Determine the (x, y) coordinate at the center of the cell enclosing the given text.  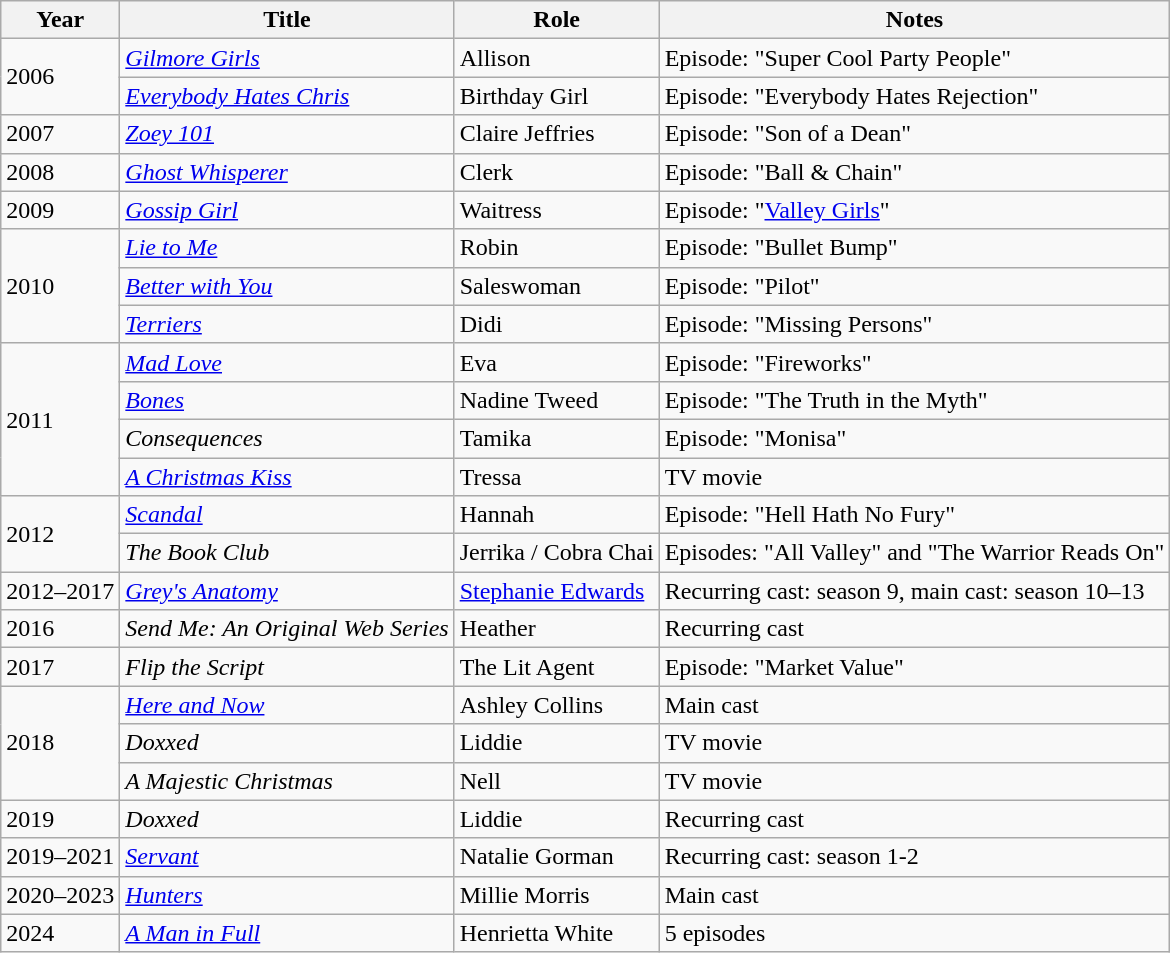
Tressa (556, 477)
Episode: "Hell Hath No Fury" (914, 515)
Everybody Hates Chris (287, 96)
Episode: "Bullet Bump" (914, 248)
Bones (287, 400)
Year (60, 20)
Waitress (556, 210)
Consequences (287, 438)
The Book Club (287, 553)
2019–2021 (60, 857)
The Lit Agent (556, 667)
2018 (60, 743)
Notes (914, 20)
Zoey 101 (287, 134)
Episodes: "All Valley" and "The Warrior Reads On" (914, 553)
Episode: "Monisa" (914, 438)
Ghost Whisperer (287, 172)
Nell (556, 781)
Servant (287, 857)
Episode: "Pilot" (914, 286)
Episode: "The Truth in the Myth" (914, 400)
Eva (556, 362)
Robin (556, 248)
Scandal (287, 515)
Saleswoman (556, 286)
2009 (60, 210)
2007 (60, 134)
Send Me: An Original Web Series (287, 629)
2020–2023 (60, 895)
Tamika (556, 438)
2016 (60, 629)
Birthday Girl (556, 96)
Claire Jeffries (556, 134)
2012–2017 (60, 591)
Better with You (287, 286)
Gilmore Girls (287, 58)
2024 (60, 933)
2008 (60, 172)
Stephanie Edwards (556, 591)
Heather (556, 629)
Clerk (556, 172)
A Majestic Christmas (287, 781)
2012 (60, 534)
5 episodes (914, 933)
Ashley Collins (556, 705)
Hunters (287, 895)
A Christmas Kiss (287, 477)
Episode: "Market Value" (914, 667)
Terriers (287, 324)
Episode: "Super Cool Party People" (914, 58)
Here and Now (287, 705)
Episode: "Missing Persons" (914, 324)
Flip the Script (287, 667)
Grey's Anatomy (287, 591)
2011 (60, 419)
Episode: "Valley Girls" (914, 210)
Didi (556, 324)
Lie to Me (287, 248)
Jerrika / Cobra Chai (556, 553)
Natalie Gorman (556, 857)
Episode: "Fireworks" (914, 362)
Gossip Girl (287, 210)
Episode: "Son of a Dean" (914, 134)
Recurring cast: season 1-2 (914, 857)
Millie Morris (556, 895)
Allison (556, 58)
2006 (60, 77)
2017 (60, 667)
Role (556, 20)
2010 (60, 286)
A Man in Full (287, 933)
Episode: "Everybody Hates Rejection" (914, 96)
Hannah (556, 515)
Mad Love (287, 362)
Recurring cast: season 9, main cast: season 10–13 (914, 591)
Episode: "Ball & Chain" (914, 172)
2019 (60, 819)
Title (287, 20)
Henrietta White (556, 933)
Nadine Tweed (556, 400)
